Identify which cell holds the provided text, then report its [X, Y] central coordinate. 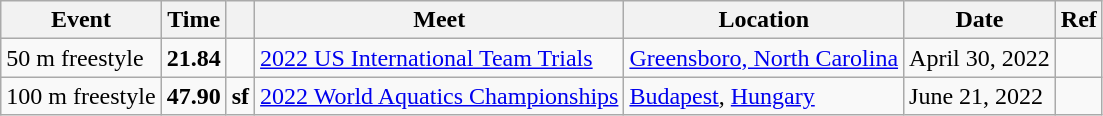
50 m freestyle [81, 58]
21.84 [194, 58]
Budapest, Hungary [764, 96]
Location [764, 20]
sf [240, 96]
47.90 [194, 96]
Greensboro, North Carolina [764, 58]
Event [81, 20]
Ref [1078, 20]
June 21, 2022 [980, 96]
Meet [440, 20]
100 m freestyle [81, 96]
2022 US International Team Trials [440, 58]
April 30, 2022 [980, 58]
2022 World Aquatics Championships [440, 96]
Time [194, 20]
Date [980, 20]
